Return (X, Y) of the center of cell containing provided text 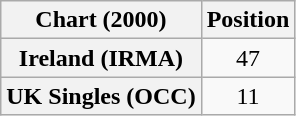
11 (248, 96)
47 (248, 58)
Ireland (IRMA) (101, 58)
Chart (2000) (101, 20)
Position (248, 20)
UK Singles (OCC) (101, 96)
